Search for the cell housing the specified text and yield its (x, y) center coordinate. 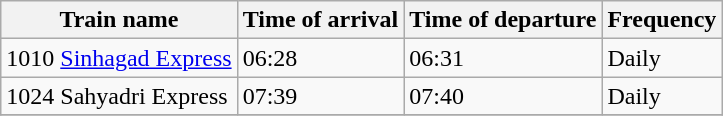
1010 Sinhagad Express (119, 58)
Train name (119, 20)
Frequency (662, 20)
06:28 (320, 58)
Time of departure (503, 20)
07:40 (503, 96)
Time of arrival (320, 20)
1024 Sahyadri Express (119, 96)
07:39 (320, 96)
06:31 (503, 58)
